For the text-containing cell, return its midpoint in [x, y] coordinate format. 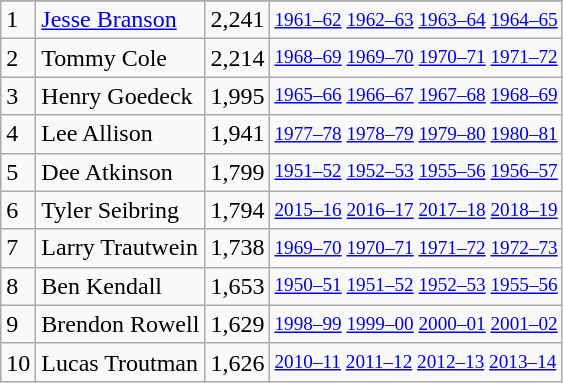
1968–69 1969–70 1970–71 1971–72 [416, 58]
1,629 [238, 324]
1969–70 1970–71 1971–72 1972–73 [416, 248]
Ben Kendall [120, 286]
1,941 [238, 134]
5 [18, 172]
Henry Goedeck [120, 96]
8 [18, 286]
Brendon Rowell [120, 324]
Jesse Branson [120, 20]
1965–66 1966–67 1967–68 1968–69 [416, 96]
1998–99 1999–00 2000–01 2001–02 [416, 324]
3 [18, 96]
Lee Allison [120, 134]
1961–62 1962–63 1963–64 1964–65 [416, 20]
6 [18, 210]
1977–78 1978–79 1979–80 1980–81 [416, 134]
Tommy Cole [120, 58]
10 [18, 362]
1,799 [238, 172]
9 [18, 324]
1,626 [238, 362]
1,738 [238, 248]
1951–52 1952–53 1955–56 1956–57 [416, 172]
Larry Trautwein [120, 248]
1,995 [238, 96]
2,241 [238, 20]
Dee Atkinson [120, 172]
2,214 [238, 58]
2 [18, 58]
7 [18, 248]
2015–16 2016–17 2017–18 2018–19 [416, 210]
1 [18, 20]
4 [18, 134]
1,794 [238, 210]
Tyler Seibring [120, 210]
1950–51 1951–52 1952–53 1955–56 [416, 286]
Lucas Troutman [120, 362]
2010–11 2011–12 2012–13 2013–14 [416, 362]
1,653 [238, 286]
